Identify which cell holds the provided text, then report its [X, Y] central coordinate. 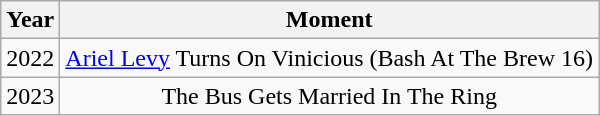
Moment [330, 20]
The Bus Gets Married In The Ring [330, 96]
Ariel Levy Turns On Vinicious (Bash At The Brew 16) [330, 58]
2023 [30, 96]
2022 [30, 58]
Year [30, 20]
